Scan for the cell matching the given text and deliver its (x, y) coordinate at center. 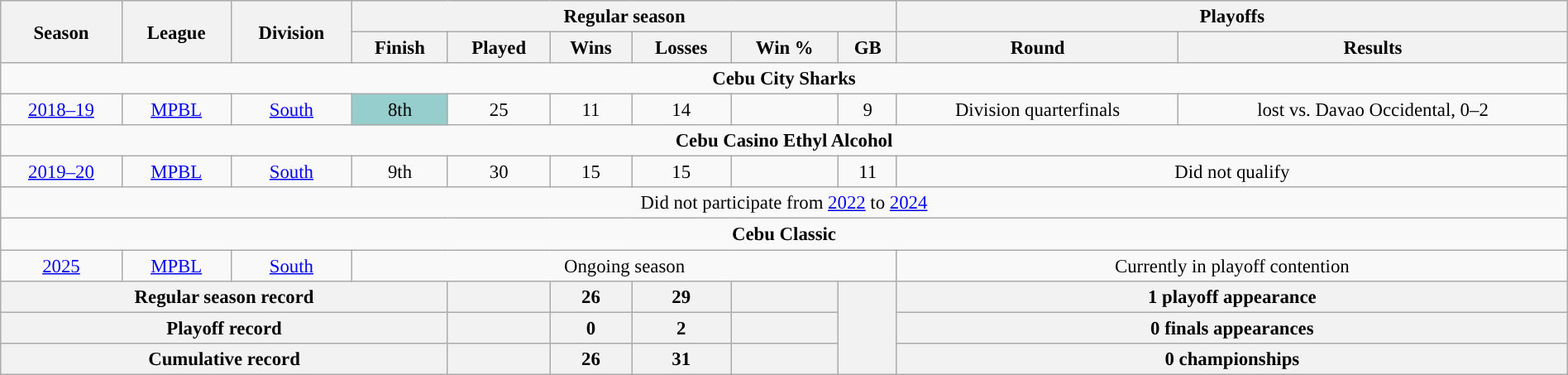
GB (868, 48)
14 (681, 110)
31 (681, 358)
30 (499, 172)
Currently in playoff contention (1232, 266)
1 playoff appearance (1232, 296)
lost vs. Davao Occidental, 0–2 (1373, 110)
2 (681, 328)
Cebu City Sharks (784, 79)
9 (868, 110)
Regular season (625, 17)
0 (590, 328)
Cumulative record (225, 358)
2019–20 (61, 172)
25 (499, 110)
Finish (400, 48)
Regular season record (225, 296)
Playoff record (225, 328)
Did not qualify (1232, 172)
0 championships (1232, 358)
2025 (61, 266)
0 finals appearances (1232, 328)
9th (400, 172)
29 (681, 296)
Results (1373, 48)
Win % (785, 48)
Playoffs (1232, 17)
Division (291, 31)
Wins (590, 48)
Ongoing season (625, 266)
2018–19 (61, 110)
Losses (681, 48)
League (176, 31)
Round (1037, 48)
Did not participate from 2022 to 2024 (784, 203)
8th (400, 110)
Division quarterfinals (1037, 110)
Season (61, 31)
Cebu Casino Ethyl Alcohol (784, 141)
Played (499, 48)
Cebu Classic (784, 234)
